Search for the cell housing the specified text and yield its (x, y) center coordinate. 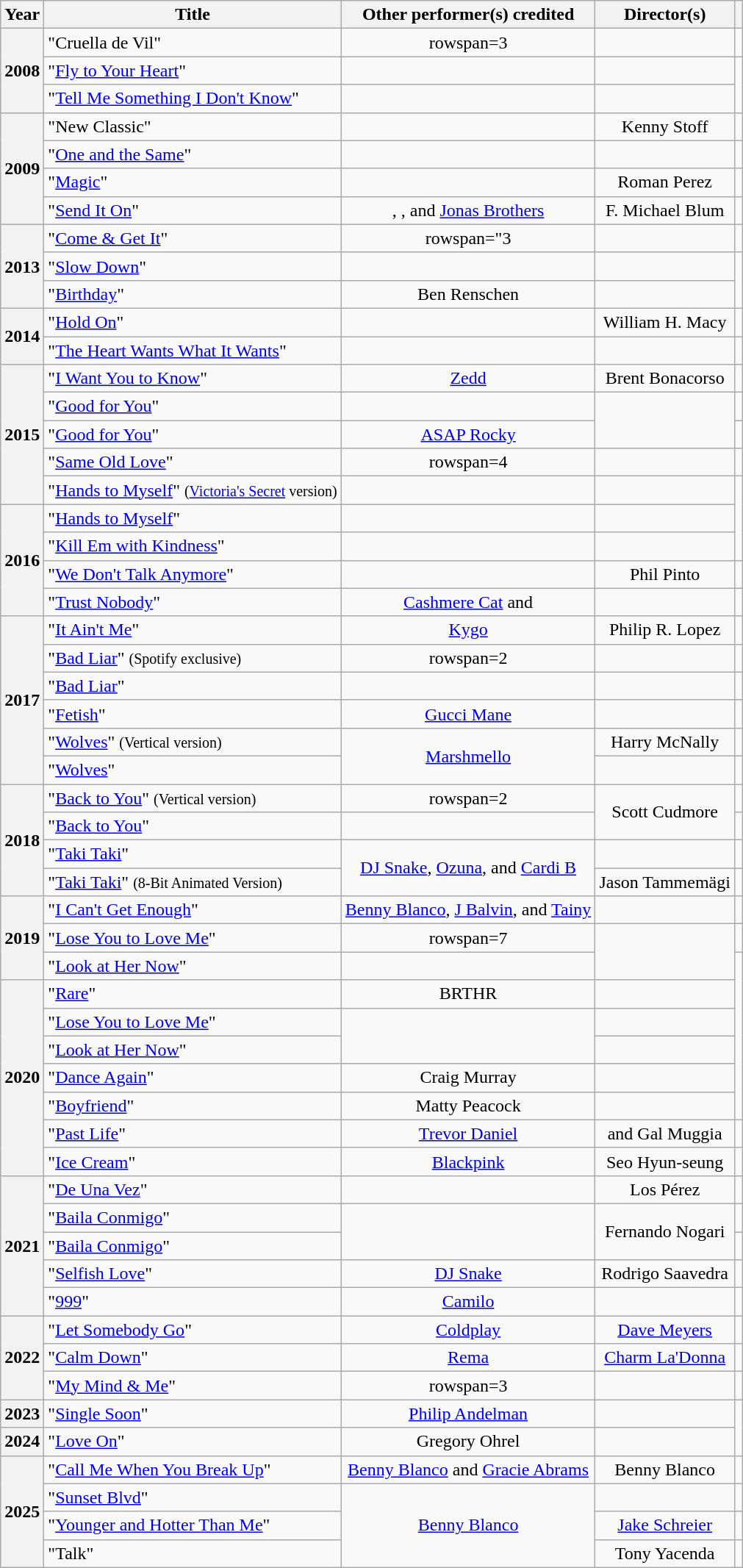
Coldplay (468, 1330)
Gregory Ohrel (468, 1442)
DJ Snake, Ozuna, and Cardi B (468, 868)
"Younger and Hotter Than Me" (193, 1525)
Seo Hyun-seung (665, 1161)
Year (22, 15)
"Rare" (193, 994)
Philip Andelman (468, 1414)
"Love On" (193, 1442)
Phil Pinto (665, 574)
"Back to You" (193, 826)
Craig Murray (468, 1078)
Kygo (468, 630)
"I Can't Get Enough" (193, 910)
"Ice Cream" (193, 1161)
"Talk" (193, 1553)
Benny Blanco, J Balvin, and Tainy (468, 910)
"Same Old Love" (193, 462)
"Let Somebody Go" (193, 1330)
2008 (22, 71)
Ben Renschen (468, 294)
Jake Schreier (665, 1525)
"Boyfriend" (193, 1106)
"Selfish Love" (193, 1274)
"One and the Same" (193, 154)
2021 (22, 1245)
"Bad Liar" (193, 686)
"999" (193, 1302)
"Dance Again" (193, 1078)
Gucci Mane (468, 714)
Blackpink (468, 1161)
"De Una Vez" (193, 1189)
"Fly to Your Heart" (193, 71)
BRTHR (468, 994)
"Single Soon" (193, 1414)
ASAP Rocky (468, 434)
rowspan=7 (468, 938)
"Magic" (193, 182)
Dave Meyers (665, 1330)
Kenny Stoff (665, 126)
2014 (22, 336)
"The Heart Wants What It Wants" (193, 351)
Charm La'Donna (665, 1358)
"Birthday" (193, 294)
2025 (22, 1511)
Rodrigo Saavedra (665, 1274)
Other performer(s) credited (468, 15)
William H. Macy (665, 322)
DJ Snake (468, 1274)
Fernando Nogari (665, 1231)
"Hands to Myself" (Victoria's Secret version) (193, 490)
"Cruella de Vil" (193, 43)
"Calm Down" (193, 1358)
Camilo (468, 1302)
Benny Blanco and Gracie Abrams (468, 1469)
"Kill Em with Kindness" (193, 546)
rowspan="3 (468, 238)
Scott Cudmore (665, 812)
2009 (22, 168)
Trevor Daniel (468, 1134)
"Sunset Blvd" (193, 1497)
2022 (22, 1358)
"Wolves" (193, 770)
Director(s) (665, 15)
2016 (22, 560)
Tony Yacenda (665, 1553)
"Back to You" (Vertical version) (193, 798)
"New Classic" (193, 126)
"Taki Taki" (8-Bit Animated Version) (193, 882)
2020 (22, 1078)
"Tell Me Something I Don't Know" (193, 99)
Los Pérez (665, 1189)
Matty Peacock (468, 1106)
Marshmello (468, 756)
"It Ain't Me" (193, 630)
"Taki Taki" (193, 854)
Roman Perez (665, 182)
2023 (22, 1414)
2018 (22, 840)
2019 (22, 938)
and Gal Muggia (665, 1134)
"My Mind & Me" (193, 1386)
Zedd (468, 379)
"Fetish" (193, 714)
"Slow Down" (193, 266)
"Hands to Myself" (193, 518)
Philip R. Lopez (665, 630)
Jason Tammemägi (665, 882)
Title (193, 15)
2017 (22, 700)
rowspan=4 (468, 462)
"Wolves" (Vertical version) (193, 742)
"Bad Liar" (Spotify exclusive) (193, 658)
"Hold On" (193, 322)
2015 (22, 434)
"Call Me When You Break Up" (193, 1469)
, , and Jonas Brothers (468, 210)
"Trust Nobody" (193, 602)
2013 (22, 266)
"Past Life" (193, 1134)
Brent Bonacorso (665, 379)
"We Don't Talk Anymore" (193, 574)
"I Want You to Know" (193, 379)
"Send It On" (193, 210)
F. Michael Blum (665, 210)
Cashmere Cat and (468, 602)
2024 (22, 1442)
"Come & Get It" (193, 238)
Harry McNally (665, 742)
Rema (468, 1358)
